From the cell containing the given text, extract its center point as (X, Y) coordinate. 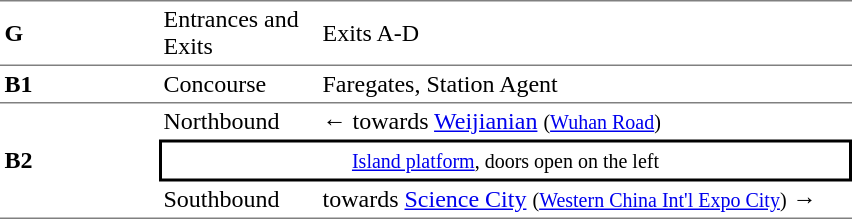
Entrances and Exits (238, 33)
Exits A-D (585, 33)
Island platform, doors open on the left (506, 161)
Northbound (238, 122)
G (80, 33)
Faregates, Station Agent (585, 85)
Concourse (238, 85)
B1 (80, 85)
← towards Weijianian (Wuhan Road) (585, 122)
